Provide the (X, Y) coordinate of the cell's center where the given text is located.  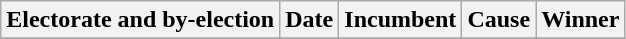
Electorate and by-election (140, 20)
Cause (499, 20)
Incumbent (400, 20)
Winner (580, 20)
Date (310, 20)
